Identify which cell holds the provided text, then report its (x, y) central coordinate. 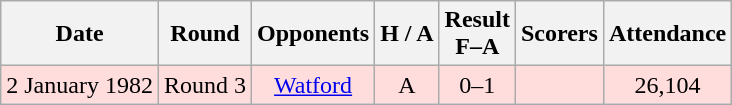
Scorers (559, 34)
ResultF–A (477, 34)
Attendance (667, 34)
Opponents (314, 34)
Round 3 (204, 85)
Date (80, 34)
H / A (407, 34)
2 January 1982 (80, 85)
0–1 (477, 85)
A (407, 85)
Round (204, 34)
26,104 (667, 85)
Watford (314, 85)
